Provide the [X, Y] coordinate of the cell's center where the given text is located.  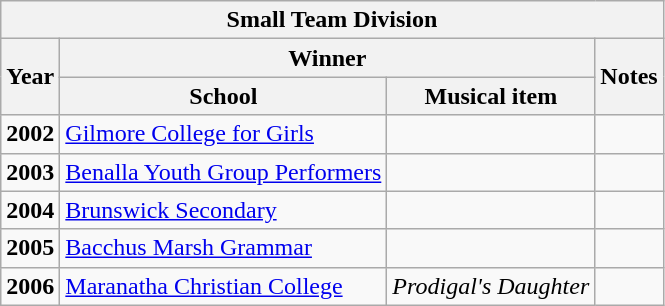
Brunswick Secondary [224, 210]
2004 [30, 210]
Small Team Division [332, 20]
2005 [30, 248]
2002 [30, 134]
School [224, 96]
Gilmore College for Girls [224, 134]
2003 [30, 172]
Benalla Youth Group Performers [224, 172]
Prodigal's Daughter [491, 286]
Winner [328, 58]
Year [30, 77]
Notes [629, 77]
Musical item [491, 96]
2006 [30, 286]
Bacchus Marsh Grammar [224, 248]
Maranatha Christian College [224, 286]
